Return the [x, y] coordinate for the center point of the cell that contains the specified text.  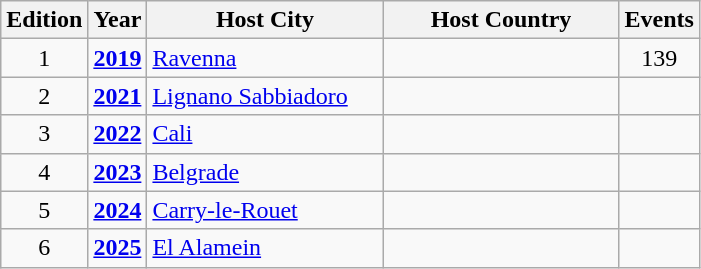
Host City [265, 20]
2025 [118, 248]
139 [659, 58]
4 [44, 172]
2022 [118, 134]
Cali [265, 134]
2 [44, 96]
Ravenna [265, 58]
2023 [118, 172]
6 [44, 248]
El Alamein [265, 248]
5 [44, 210]
2024 [118, 210]
Events [659, 20]
Belgrade [265, 172]
Host Country [501, 20]
2021 [118, 96]
2019 [118, 58]
1 [44, 58]
Carry-le-Rouet [265, 210]
Year [118, 20]
3 [44, 134]
Lignano Sabbiadoro [265, 96]
Edition [44, 20]
